Detect which cell encompasses the target text, then output its (X, Y) center coordinate. 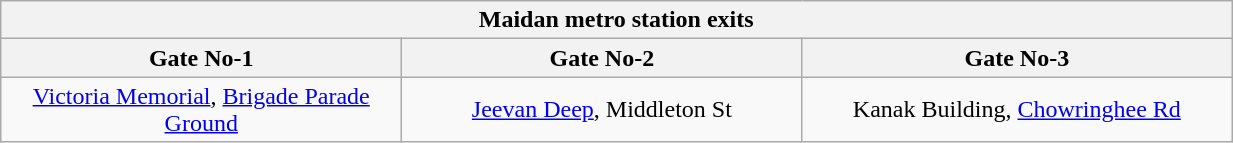
Victoria Memorial, Brigade Parade Ground (202, 110)
Jeevan Deep, Middleton St (602, 110)
Gate No-1 (202, 58)
Kanak Building, Chowringhee Rd (1017, 110)
Gate No-2 (602, 58)
Maidan metro station exits (616, 20)
Gate No-3 (1017, 58)
